Locate the cell with the specified text and output its [X, Y] center coordinate. 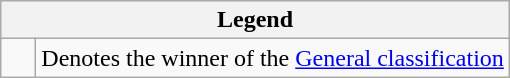
Denotes the winner of the General classification [273, 58]
Legend [256, 20]
